Locate the cell with the specified text and output its (X, Y) center coordinate. 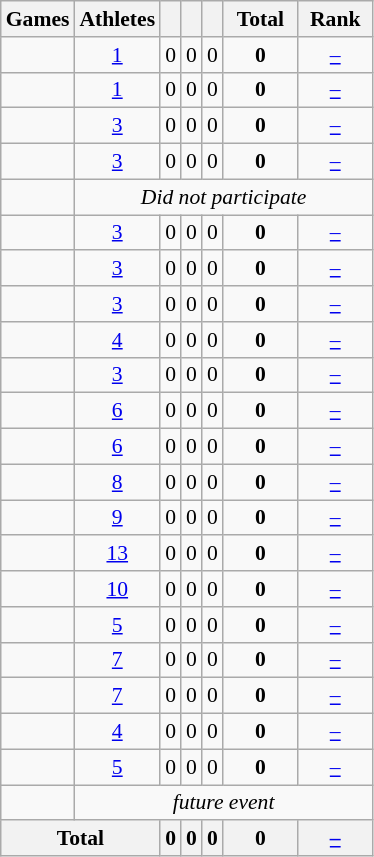
8 (117, 482)
Games (38, 19)
Athletes (117, 19)
13 (117, 554)
10 (117, 589)
Did not participate (223, 197)
Rank (336, 19)
9 (117, 518)
future event (223, 803)
